Identify which cell holds the provided text, then report its (X, Y) central coordinate. 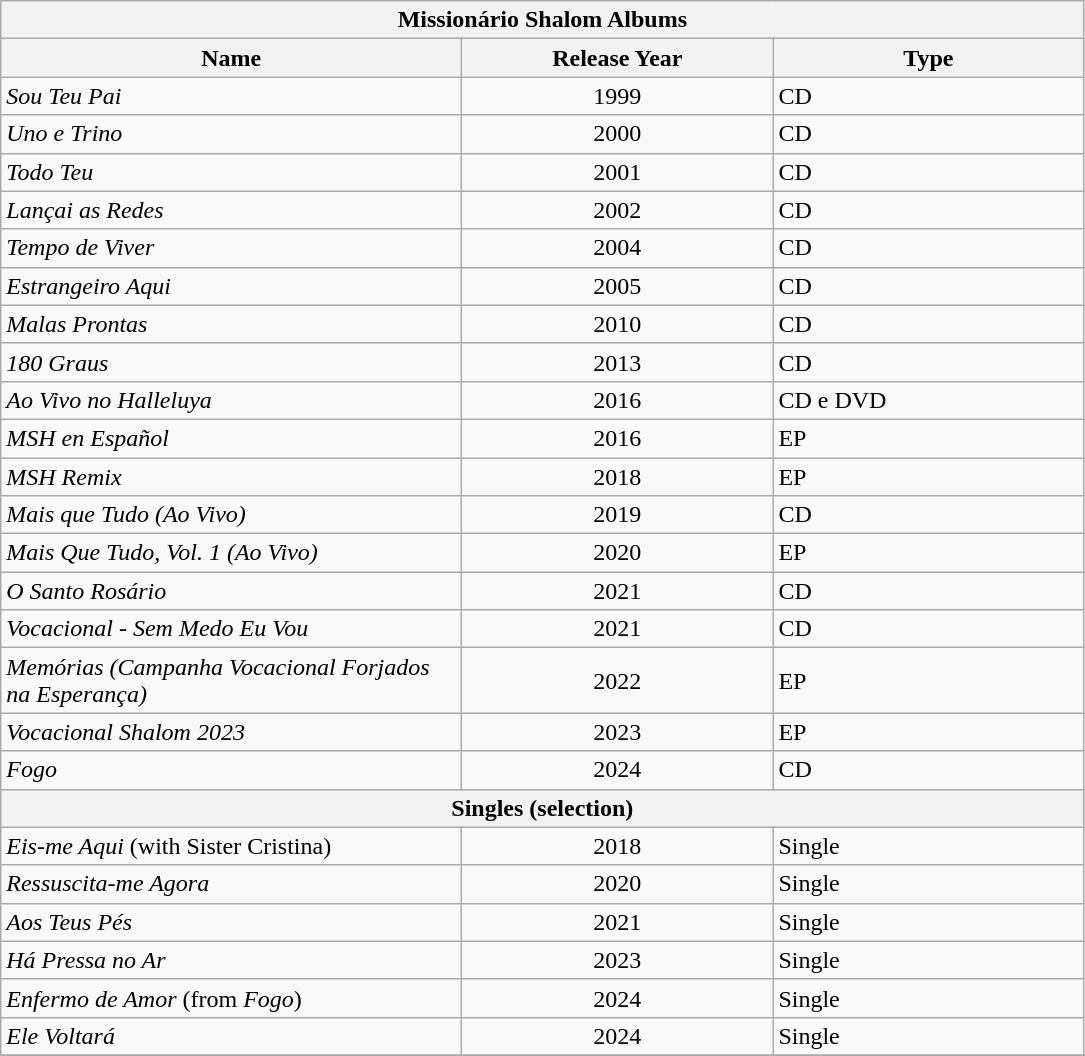
O Santo Rosário (232, 591)
2019 (618, 515)
Ressuscita-me Agora (232, 884)
Mais que Tudo (Ao Vivo) (232, 515)
Uno e Trino (232, 134)
2004 (618, 248)
Todo Teu (232, 172)
Estrangeiro Aqui (232, 286)
1999 (618, 96)
MSH Remix (232, 477)
2010 (618, 324)
Malas Prontas (232, 324)
Ele Voltará (232, 1036)
Sou Teu Pai (232, 96)
Lançai as Redes (232, 210)
2013 (618, 362)
Há Pressa no Ar (232, 960)
Vocacional Shalom 2023 (232, 732)
Ao Vivo no Halleluya (232, 400)
Name (232, 58)
Fogo (232, 770)
Eis-me Aqui (with Sister Cristina) (232, 846)
CD e DVD (928, 400)
Release Year (618, 58)
2022 (618, 680)
2001 (618, 172)
Tempo de Viver (232, 248)
2002 (618, 210)
180 Graus (232, 362)
2000 (618, 134)
Enfermo de Amor (from Fogo) (232, 998)
MSH en Español (232, 438)
Mais Que Tudo, Vol. 1 (Ao Vivo) (232, 553)
Aos Teus Pés (232, 922)
Missionário Shalom Albums (542, 20)
Vocacional - Sem Medo Eu Vou (232, 629)
Singles (selection) (542, 808)
2005 (618, 286)
Type (928, 58)
Memórias (Campanha Vocacional Forjados na Esperança) (232, 680)
